Search for the cell housing the specified text and yield its (X, Y) center coordinate. 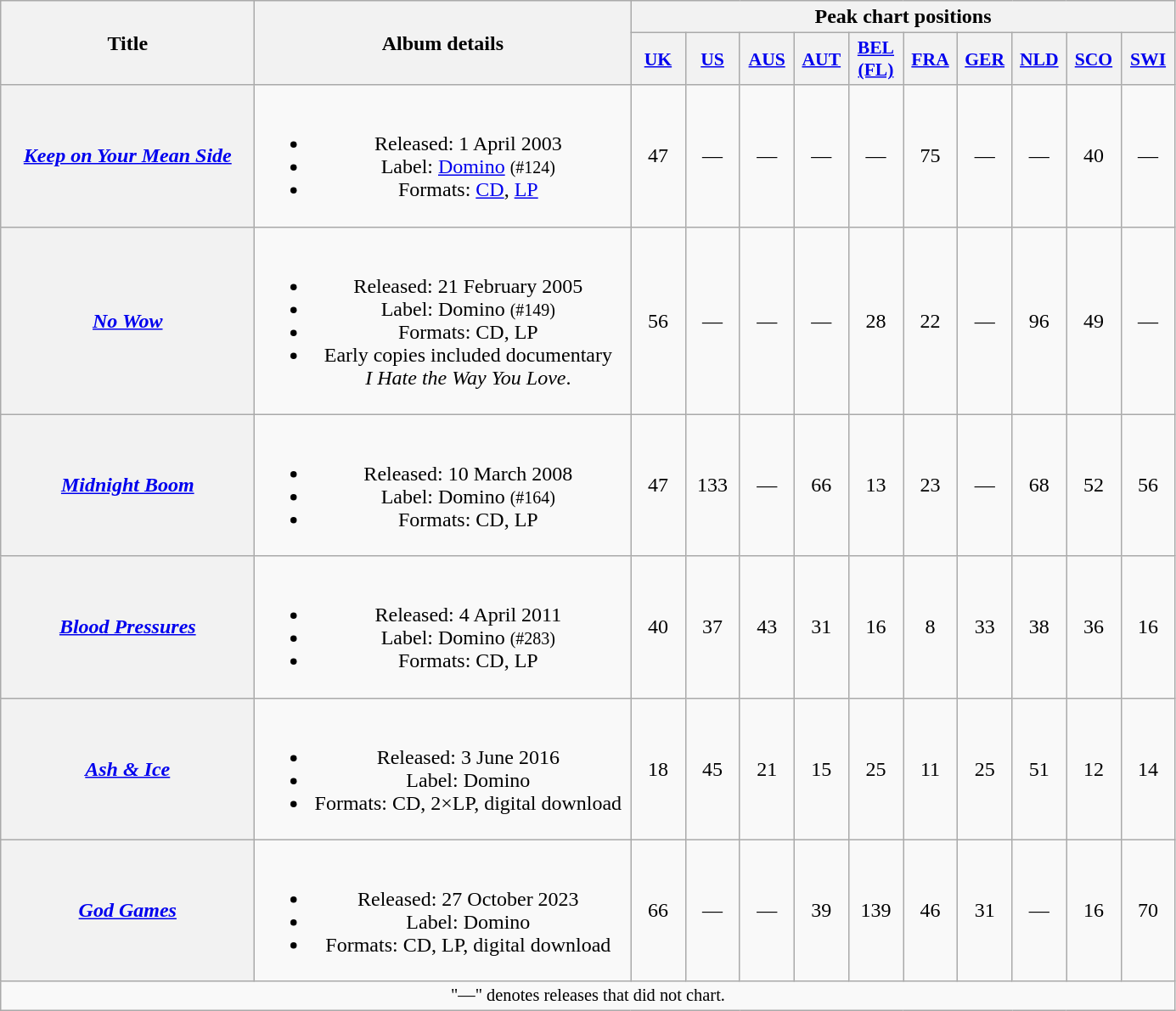
Midnight Boom (127, 486)
36 (1094, 626)
GER (985, 59)
75 (931, 156)
UK (658, 59)
Ash & Ice (127, 769)
FRA (931, 59)
46 (931, 910)
51 (1039, 769)
52 (1094, 486)
39 (821, 910)
38 (1039, 626)
Released: 10 March 2008Label: Domino (#164)Formats: CD, LP (443, 486)
SWI (1148, 59)
BEL(FL) (875, 59)
US (712, 59)
Peak chart positions (903, 17)
Released: 21 February 2005Label: Domino (#149)Formats: CD, LPEarly copies included documentaryI Hate the Way You Love. (443, 321)
49 (1094, 321)
12 (1094, 769)
Keep on Your Mean Side (127, 156)
AUT (821, 59)
45 (712, 769)
23 (931, 486)
SCO (1094, 59)
33 (985, 626)
96 (1039, 321)
14 (1148, 769)
15 (821, 769)
21 (767, 769)
Blood Pressures (127, 626)
18 (658, 769)
Album details (443, 42)
133 (712, 486)
Title (127, 42)
Released: 1 April 2003Label: Domino (#124)Formats: CD, LP (443, 156)
70 (1148, 910)
God Games (127, 910)
13 (875, 486)
NLD (1039, 59)
37 (712, 626)
68 (1039, 486)
8 (931, 626)
"—" denotes releases that did not chart. (588, 996)
139 (875, 910)
AUS (767, 59)
No Wow (127, 321)
11 (931, 769)
Released: 3 June 2016Label: DominoFormats: CD, 2×LP, digital download (443, 769)
43 (767, 626)
22 (931, 321)
Released: 27 October 2023Label: DominoFormats: CD, LP, digital download (443, 910)
28 (875, 321)
Released: 4 April 2011Label: Domino (#283)Formats: CD, LP (443, 626)
